Return [X, Y] of the center of cell containing provided text 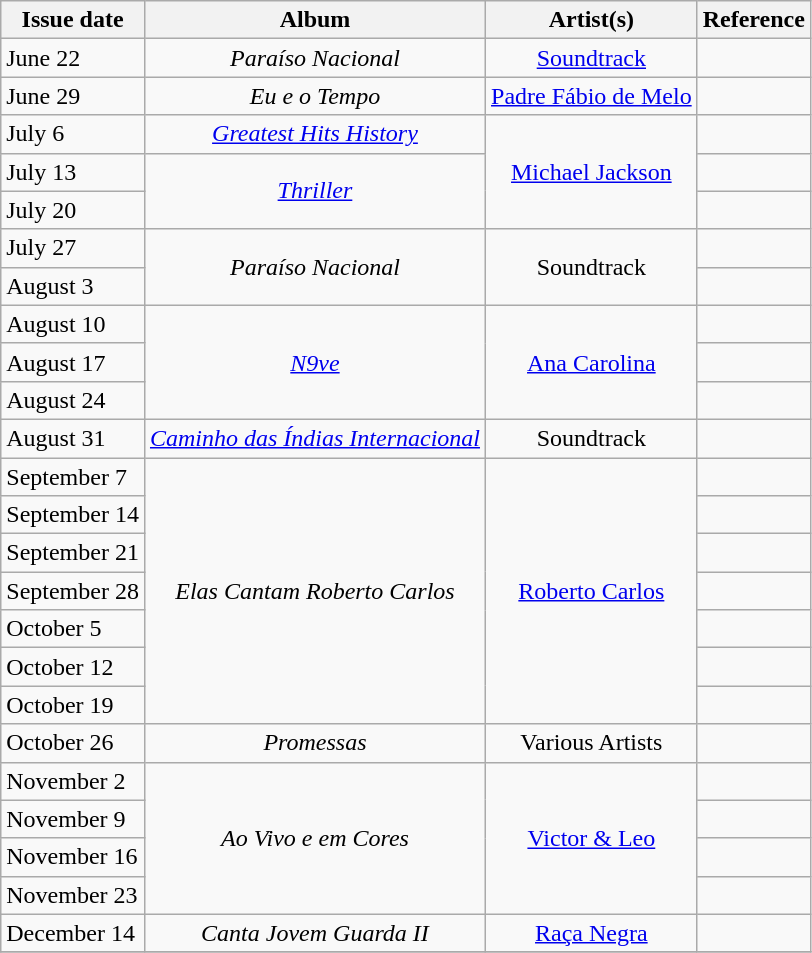
November 2 [73, 781]
October 19 [73, 705]
October 5 [73, 629]
August 31 [73, 438]
Various Artists [592, 743]
Raça Negra [592, 933]
October 26 [73, 743]
Thriller [314, 191]
August 17 [73, 362]
Victor & Leo [592, 838]
Promessas [314, 743]
Reference [754, 20]
Padre Fábio de Melo [592, 96]
Roberto Carlos [592, 591]
Album [314, 20]
N9ve [314, 362]
July 27 [73, 248]
November 16 [73, 857]
September 21 [73, 553]
Issue date [73, 20]
November 23 [73, 895]
Eu e o Tempo [314, 96]
September 14 [73, 515]
Caminho das Índias Internacional [314, 438]
Ana Carolina [592, 362]
December 14 [73, 933]
July 20 [73, 210]
November 9 [73, 819]
Greatest Hits History [314, 134]
Elas Cantam Roberto Carlos [314, 591]
Ao Vivo e em Cores [314, 838]
June 22 [73, 58]
September 7 [73, 477]
Michael Jackson [592, 172]
August 10 [73, 324]
July 6 [73, 134]
June 29 [73, 96]
September 28 [73, 591]
Artist(s) [592, 20]
August 3 [73, 286]
August 24 [73, 400]
Canta Jovem Guarda II [314, 933]
July 13 [73, 172]
October 12 [73, 667]
